For the text-containing cell, return its midpoint in [X, Y] coordinate format. 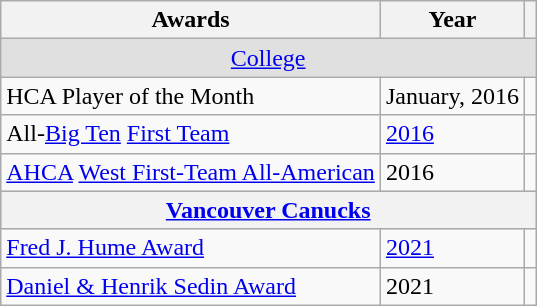
College [268, 58]
Fred J. Hume Award [191, 248]
Awards [191, 20]
Vancouver Canucks [268, 210]
Year [452, 20]
AHCA West First-Team All-American [191, 172]
January, 2016 [452, 96]
Daniel & Henrik Sedin Award [191, 286]
HCA Player of the Month [191, 96]
All-Big Ten First Team [191, 134]
